For the text-containing cell, return its midpoint in (x, y) coordinate format. 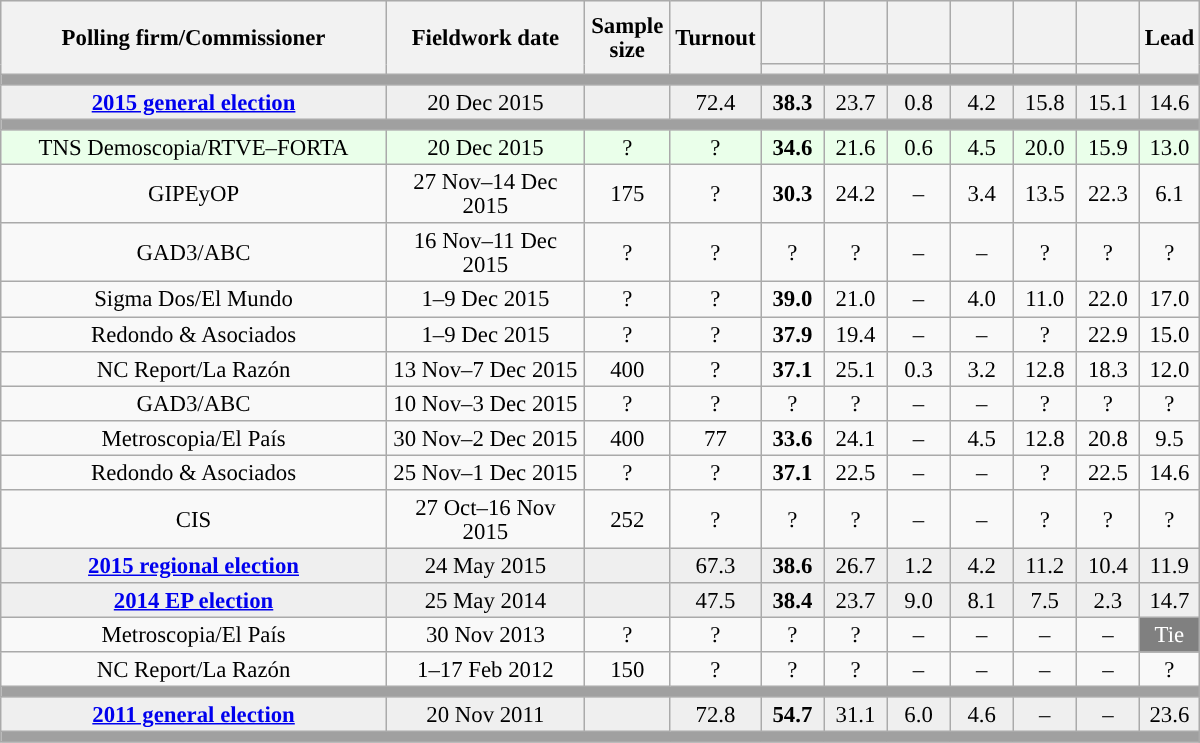
CIS (194, 520)
77 (716, 438)
18.3 (1108, 368)
7.5 (1044, 600)
15.1 (1108, 102)
16 Nov–11 Dec 2015 (485, 254)
19.4 (856, 334)
30 Nov–2 Dec 2015 (485, 438)
26.7 (856, 566)
4.0 (982, 300)
25 May 2014 (485, 600)
Lead (1169, 38)
10 Nov–3 Dec 2015 (485, 404)
15.8 (1044, 102)
30 Nov 2013 (485, 634)
11.9 (1169, 566)
3.4 (982, 194)
1.2 (918, 566)
25 Nov–1 Dec 2015 (485, 472)
12.0 (1169, 368)
2015 regional election (194, 566)
21.6 (856, 148)
175 (627, 194)
24.2 (856, 194)
25.1 (856, 368)
150 (627, 670)
38.3 (792, 102)
21.0 (856, 300)
22.0 (1108, 300)
22.3 (1108, 194)
11.2 (1044, 566)
13.5 (1044, 194)
24 May 2015 (485, 566)
15.0 (1169, 334)
30.3 (792, 194)
38.4 (792, 600)
11.0 (1044, 300)
24.1 (856, 438)
0.3 (918, 368)
Polling firm/Commissioner (194, 38)
31.1 (856, 714)
3.2 (982, 368)
0.8 (918, 102)
6.0 (918, 714)
23.6 (1169, 714)
72.8 (716, 714)
4.6 (982, 714)
2015 general election (194, 102)
10.4 (1108, 566)
9.5 (1169, 438)
Tie (1169, 634)
47.5 (716, 600)
TNS Demoscopia/RTVE–FORTA (194, 148)
17.0 (1169, 300)
6.1 (1169, 194)
13 Nov–7 Dec 2015 (485, 368)
13.0 (1169, 148)
27 Nov–14 Dec 2015 (485, 194)
15.9 (1108, 148)
252 (627, 520)
67.3 (716, 566)
72.4 (716, 102)
37.9 (792, 334)
22.9 (1108, 334)
27 Oct–16 Nov 2015 (485, 520)
Turnout (716, 38)
9.0 (918, 600)
0.6 (918, 148)
2.3 (1108, 600)
39.0 (792, 300)
2011 general election (194, 714)
20 Nov 2011 (485, 714)
34.6 (792, 148)
38.6 (792, 566)
Sigma Dos/El Mundo (194, 300)
8.1 (982, 600)
54.7 (792, 714)
Sample size (627, 38)
33.6 (792, 438)
1–17 Feb 2012 (485, 670)
Fieldwork date (485, 38)
GIPEyOP (194, 194)
20.8 (1108, 438)
14.7 (1169, 600)
20.0 (1044, 148)
2014 EP election (194, 600)
